Find where the given text appears and provide that cell's center as (x, y) coordinate. 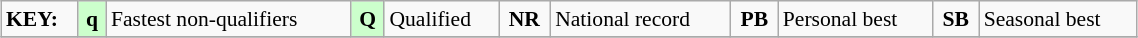
SB (956, 19)
Qualified (441, 19)
q (92, 19)
Q (368, 19)
Fastest non-qualifiers (228, 19)
National record (640, 19)
KEY: (40, 19)
NR (524, 19)
PB (754, 19)
Personal best (856, 19)
Seasonal best (1058, 19)
